Capture the cell that displays the provided text and extract its (X, Y) central coordinate. 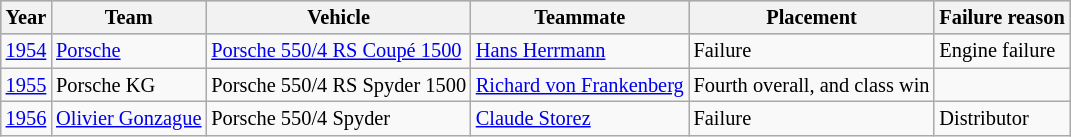
Fourth overall, and class win (812, 85)
1956 (26, 118)
Hans Herrmann (580, 51)
Porsche (128, 51)
Placement (812, 17)
Teammate (580, 17)
Vehicle (338, 17)
1955 (26, 85)
Engine failure (1002, 51)
Failure reason (1002, 17)
Olivier Gonzague (128, 118)
Richard von Frankenberg (580, 85)
Porsche 550/4 RS Coupé 1500 (338, 51)
Porsche 550/4 RS Spyder 1500 (338, 85)
Claude Storez (580, 118)
Distributor (1002, 118)
Year (26, 17)
1954 (26, 51)
Porsche 550/4 Spyder (338, 118)
Team (128, 17)
Porsche KG (128, 85)
